Detect which cell encompasses the target text, then output its [X, Y] center coordinate. 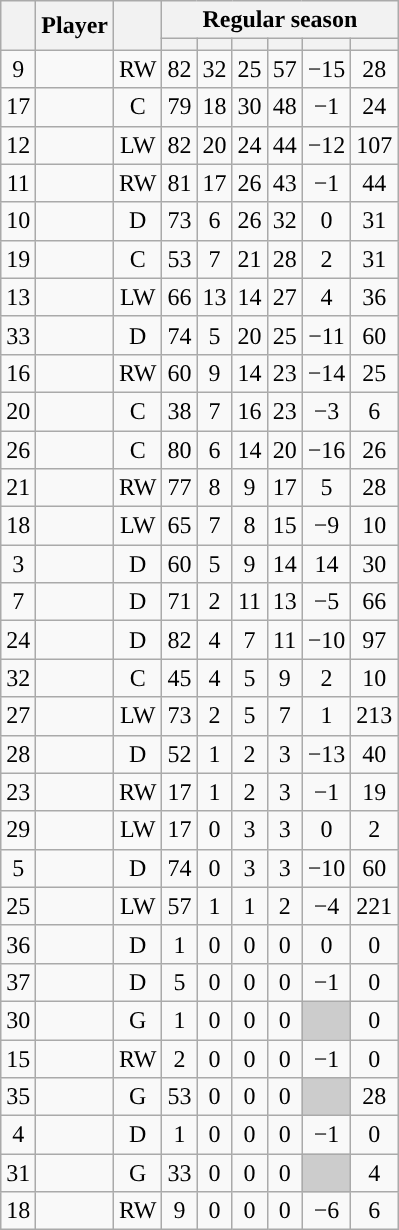
79 [180, 107]
43 [284, 183]
80 [180, 449]
40 [374, 754]
65 [180, 526]
71 [180, 602]
35 [18, 1097]
−11 [326, 335]
−13 [326, 754]
−14 [326, 373]
107 [374, 145]
81 [180, 183]
12 [18, 145]
−9 [326, 526]
221 [374, 906]
Regular season [280, 20]
−15 [326, 69]
−12 [326, 145]
48 [284, 107]
−5 [326, 602]
29 [18, 830]
−6 [326, 1211]
77 [180, 488]
52 [180, 754]
213 [374, 716]
38 [180, 411]
−16 [326, 449]
45 [180, 678]
37 [18, 982]
−4 [326, 906]
97 [374, 640]
Player [75, 26]
−3 [326, 411]
